For the text-containing cell, return its midpoint in [x, y] coordinate format. 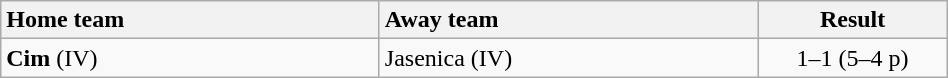
Cim (IV) [190, 58]
1–1 (5–4 p) [852, 58]
Jasenica (IV) [568, 58]
Result [852, 20]
Away team [568, 20]
Home team [190, 20]
